Locate the cell with the specified text and output its (x, y) center coordinate. 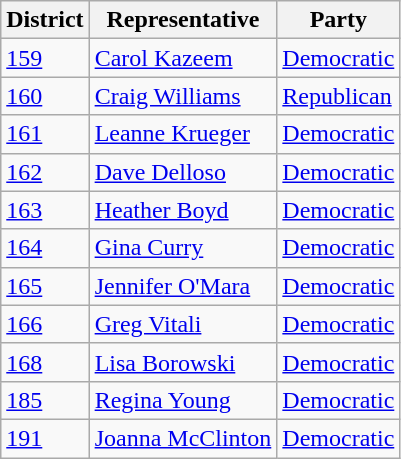
Carol Kazeem (183, 58)
162 (45, 172)
Joanna McClinton (183, 438)
168 (45, 362)
Jennifer O'Mara (183, 286)
164 (45, 248)
166 (45, 324)
Dave Delloso (183, 172)
Representative (183, 20)
159 (45, 58)
Regina Young (183, 400)
191 (45, 438)
Lisa Borowski (183, 362)
Heather Boyd (183, 210)
Party (338, 20)
District (45, 20)
185 (45, 400)
Craig Williams (183, 96)
163 (45, 210)
Greg Vitali (183, 324)
Republican (338, 96)
160 (45, 96)
Gina Curry (183, 248)
Leanne Krueger (183, 134)
161 (45, 134)
165 (45, 286)
